Extract the [x, y] coordinate from the center of the cell holding the provided text.  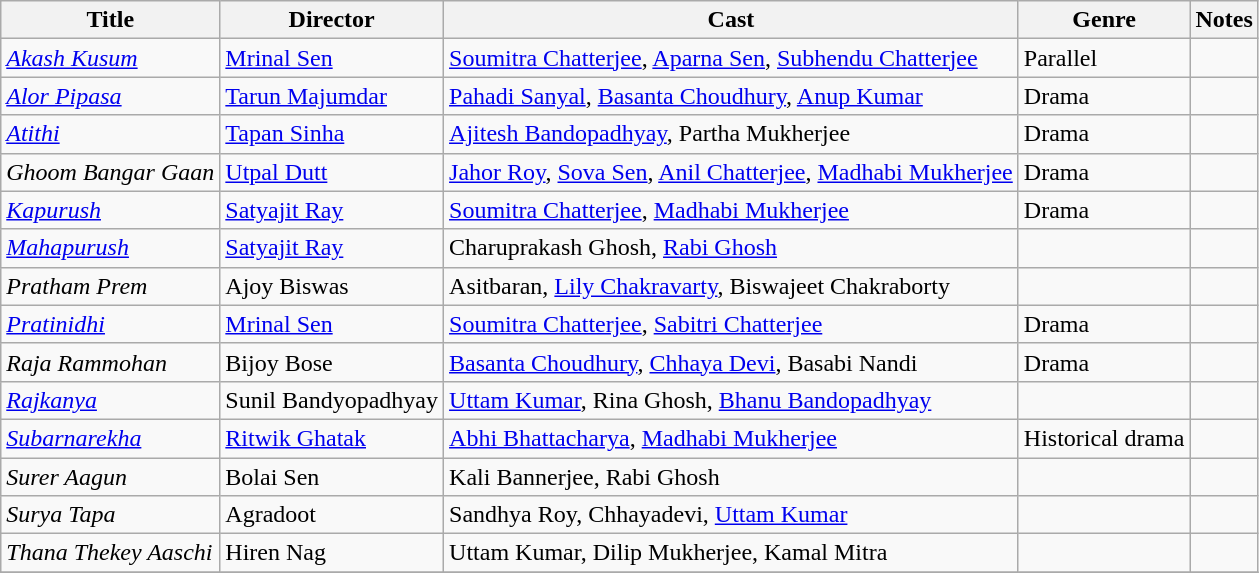
Surya Tapa [110, 515]
Title [110, 20]
Mahapurush [110, 248]
Sandhya Roy, Chhayadevi, Uttam Kumar [732, 515]
Tapan Sinha [332, 134]
Ajoy Biswas [332, 286]
Atithi [110, 134]
Tarun Majumdar [332, 96]
Jahor Roy, Sova Sen, Anil Chatterjee, Madhabi Mukherjee [732, 172]
Surer Aagun [110, 477]
Asitbaran, Lily Chakravarty, Biswajeet Chakraborty [732, 286]
Uttam Kumar, Rina Ghosh, Bhanu Bandopadhyay [732, 400]
Kapurush [110, 210]
Soumitra Chatterjee, Aparna Sen, Subhendu Chatterjee [732, 58]
Rajkanya [110, 400]
Agradoot [332, 515]
Sunil Bandyopadhyay [332, 400]
Akash Kusum [110, 58]
Pratinidhi [110, 324]
Basanta Choudhury, Chhaya Devi, Basabi Nandi [732, 362]
Raja Rammohan [110, 362]
Ajitesh Bandopadhyay, Partha Mukherjee [732, 134]
Ghoom Bangar Gaan [110, 172]
Parallel [1104, 58]
Subarnarekha [110, 438]
Charuprakash Ghosh, Rabi Ghosh [732, 248]
Cast [732, 20]
Historical drama [1104, 438]
Soumitra Chatterjee, Madhabi Mukherjee [732, 210]
Thana Thekey Aaschi [110, 553]
Pratham Prem [110, 286]
Alor Pipasa [110, 96]
Soumitra Chatterjee, Sabitri Chatterjee [732, 324]
Uttam Kumar, Dilip Mukherjee, Kamal Mitra [732, 553]
Genre [1104, 20]
Utpal Dutt [332, 172]
Ritwik Ghatak [332, 438]
Abhi Bhattacharya, Madhabi Mukherjee [732, 438]
Bijoy Bose [332, 362]
Bolai Sen [332, 477]
Kali Bannerjee, Rabi Ghosh [732, 477]
Director [332, 20]
Hiren Nag [332, 553]
Pahadi Sanyal, Basanta Choudhury, Anup Kumar [732, 96]
Notes [1224, 20]
